Locate the cell with the specified text and output its (x, y) center coordinate. 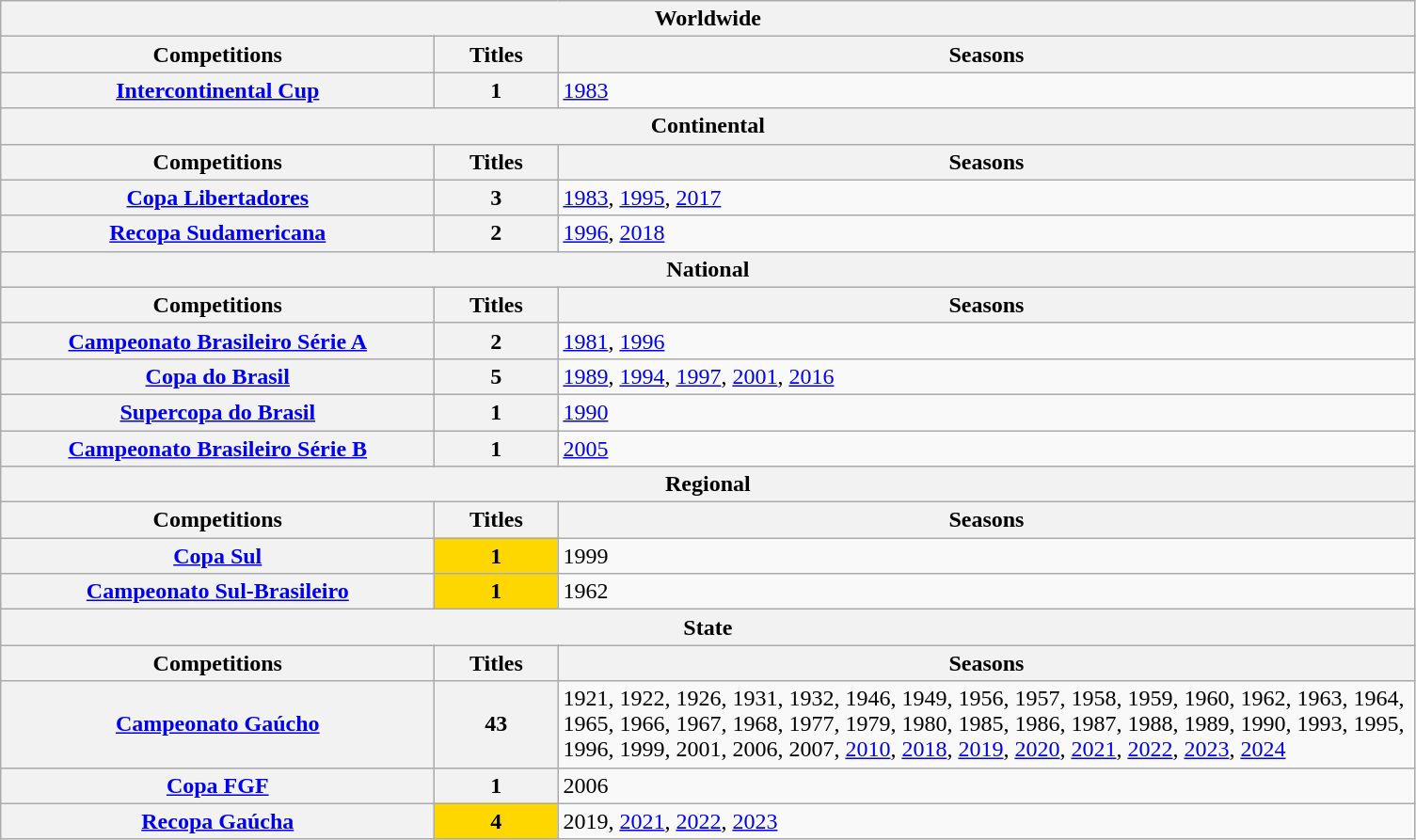
3 (497, 198)
Recopa Gaúcha (218, 821)
Copa Sul (218, 556)
1999 (986, 556)
Continental (708, 126)
2019, 2021, 2022, 2023 (986, 821)
2005 (986, 449)
State (708, 627)
2006 (986, 785)
1962 (986, 592)
Campeonato Sul-Brasileiro (218, 592)
Copa FGF (218, 785)
Recopa Sudamericana (218, 233)
43 (497, 724)
Campeonato Gaúcho (218, 724)
Worldwide (708, 19)
1981, 1996 (986, 341)
4 (497, 821)
National (708, 269)
5 (497, 376)
1996, 2018 (986, 233)
1983, 1995, 2017 (986, 198)
Campeonato Brasileiro Série A (218, 341)
1989, 1994, 1997, 2001, 2016 (986, 376)
Intercontinental Cup (218, 90)
Supercopa do Brasil (218, 412)
Campeonato Brasileiro Série B (218, 449)
1990 (986, 412)
Copa do Brasil (218, 376)
1983 (986, 90)
Regional (708, 484)
Copa Libertadores (218, 198)
